Identify which cell holds the provided text, then report its (X, Y) central coordinate. 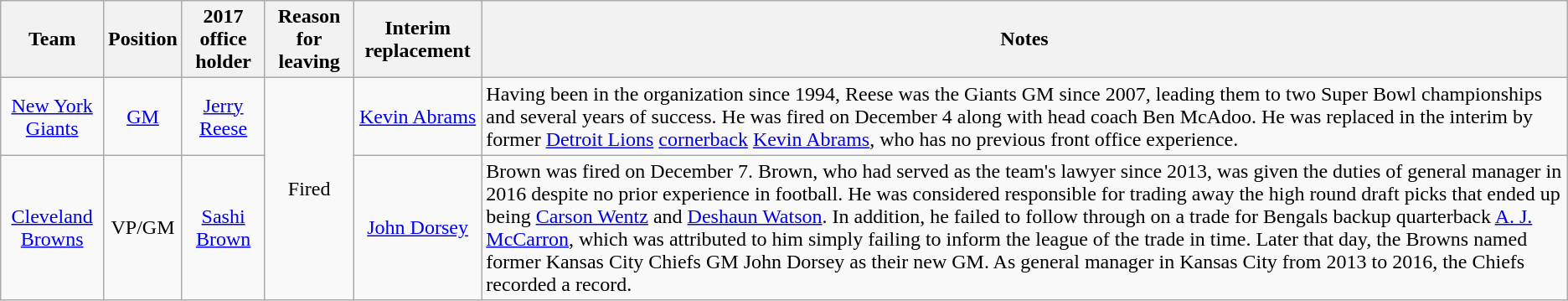
Jerry Reese (223, 117)
John Dorsey (417, 228)
Position (143, 39)
Team (52, 39)
Interim replacement (417, 39)
GM (143, 117)
New York Giants (52, 117)
Cleveland Browns (52, 228)
2017 office holder (223, 39)
Sashi Brown (223, 228)
Kevin Abrams (417, 117)
Reason for leaving (309, 39)
Fired (309, 189)
VP/GM (143, 228)
Notes (1024, 39)
